Output the [X, Y] coordinate of the center of the cell containing the given text.  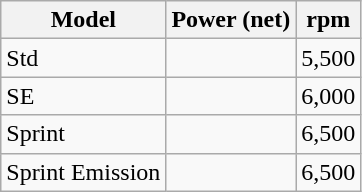
Std [84, 58]
Power (net) [231, 20]
5,500 [328, 58]
Sprint Emission [84, 172]
rpm [328, 20]
SE [84, 96]
6,000 [328, 96]
Model [84, 20]
Sprint [84, 134]
